Scan for the cell matching the given text and deliver its (X, Y) coordinate at center. 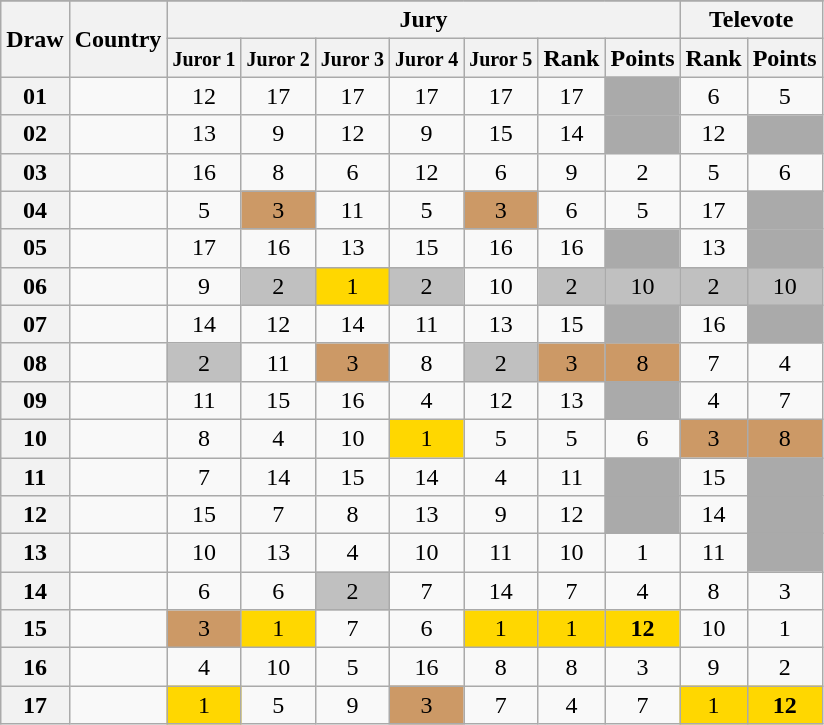
05 (35, 248)
Country (118, 39)
Televote (751, 20)
04 (35, 210)
Juror 4 (426, 58)
Juror 2 (278, 58)
01 (35, 96)
07 (35, 324)
08 (35, 362)
06 (35, 286)
Jury (424, 20)
09 (35, 400)
Juror 1 (204, 58)
Juror 5 (501, 58)
Juror 3 (352, 58)
03 (35, 172)
Draw (35, 39)
02 (35, 134)
